Pinpoint the cell where the given text exists, returning its (X, Y) midpoint coordinate. 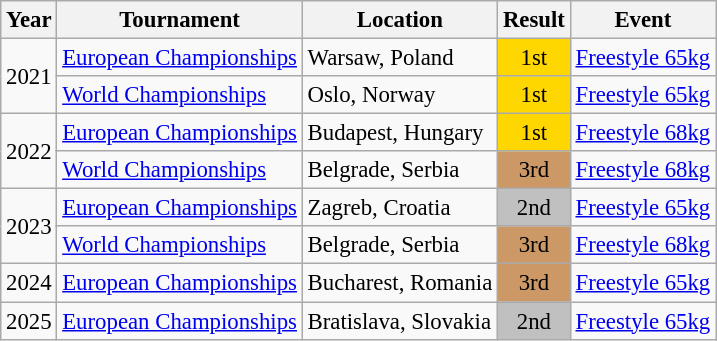
2022 (29, 152)
Year (29, 20)
2025 (29, 321)
Warsaw, Poland (400, 58)
Budapest, Hungary (400, 133)
Bratislava, Slovakia (400, 321)
Bucharest, Romania (400, 283)
Result (534, 20)
Tournament (180, 20)
2023 (29, 226)
Location (400, 20)
2021 (29, 76)
Oslo, Norway (400, 95)
Event (642, 20)
Zagreb, Croatia (400, 208)
2024 (29, 283)
